For the text-containing cell, return its midpoint in (x, y) coordinate format. 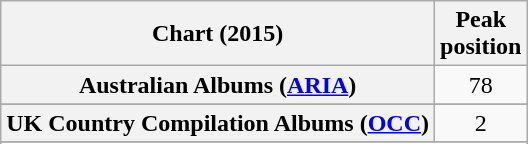
Peakposition (481, 34)
78 (481, 85)
Australian Albums (ARIA) (218, 85)
UK Country Compilation Albums (OCC) (218, 123)
2 (481, 123)
Chart (2015) (218, 34)
